Detect which cell encompasses the target text, then output its [x, y] center coordinate. 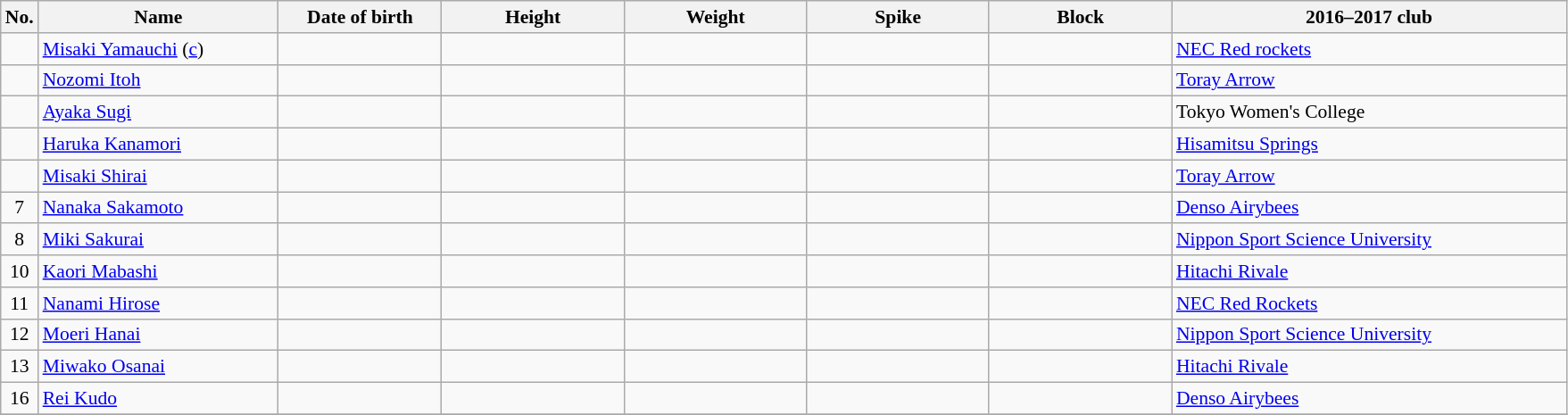
Nanaka Sakamoto [159, 208]
NEC Red rockets [1369, 49]
Misaki Shirai [159, 176]
Kaori Mabashi [159, 271]
12 [20, 335]
Name [159, 17]
Date of birth [361, 17]
Nanami Hirose [159, 303]
Spike [898, 17]
Block [1080, 17]
13 [20, 367]
8 [20, 240]
Moeri Hanai [159, 335]
Weight [716, 17]
Miwako Osanai [159, 367]
16 [20, 399]
Rei Kudo [159, 399]
NEC Red Rockets [1369, 303]
2016–2017 club [1369, 17]
11 [20, 303]
No. [20, 17]
Ayaka Sugi [159, 112]
Miki Sakurai [159, 240]
Height [534, 17]
Haruka Kanamori [159, 145]
7 [20, 208]
Tokyo Women's College [1369, 112]
10 [20, 271]
Hisamitsu Springs [1369, 145]
Misaki Yamauchi (c) [159, 49]
Nozomi Itoh [159, 80]
